Detect which cell encompasses the target text, then output its (X, Y) center coordinate. 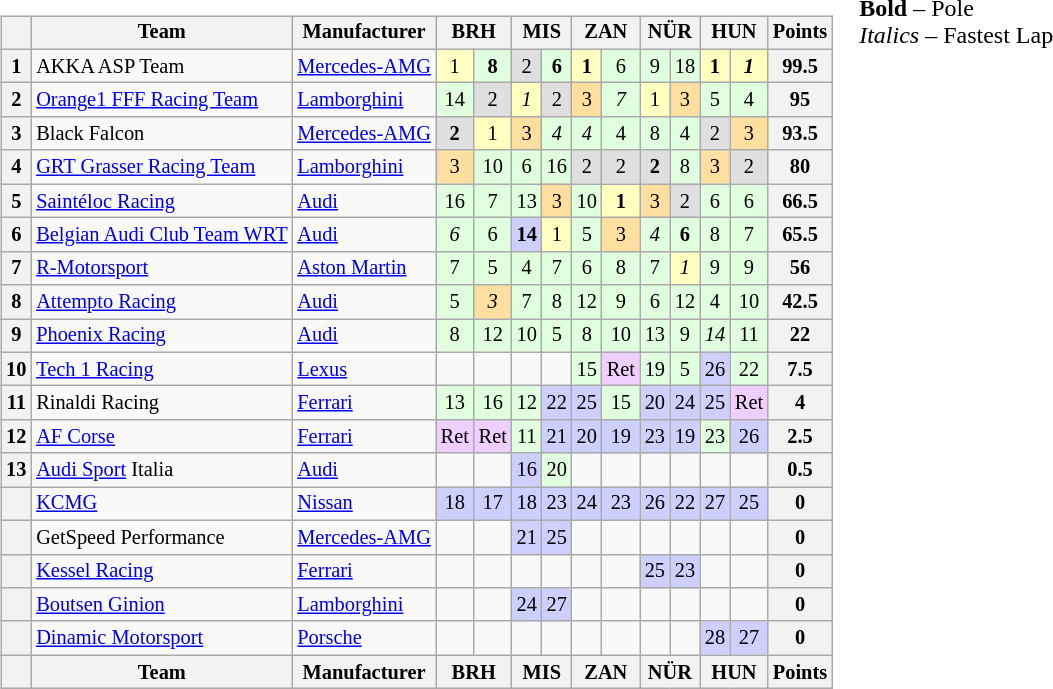
Porsche (364, 638)
GetSpeed Performance (162, 537)
AKKA ASP Team (162, 66)
Nissan (364, 504)
93.5 (800, 134)
80 (800, 167)
99.5 (800, 66)
2.5 (800, 437)
GRT Grasser Racing Team (162, 167)
Aston Martin (364, 268)
95 (800, 100)
Orange1 FFF Racing Team (162, 100)
Saintéloc Racing (162, 201)
65.5 (800, 235)
Attempto Racing (162, 302)
Lexus (364, 369)
Dinamic Motorsport (162, 638)
28 (715, 638)
Belgian Audi Club Team WRT (162, 235)
R-Motorsport (162, 268)
Black Falcon (162, 134)
0.5 (800, 470)
42.5 (800, 302)
Tech 1 Racing (162, 369)
56 (800, 268)
AF Corse (162, 437)
Boutsen Ginion (162, 605)
66.5 (800, 201)
KCMG (162, 504)
Kessel Racing (162, 571)
17 (493, 504)
Audi Sport Italia (162, 470)
Phoenix Racing (162, 336)
Rinaldi Racing (162, 403)
7.5 (800, 369)
